Scan for the cell matching the given text and deliver its [x, y] coordinate at center. 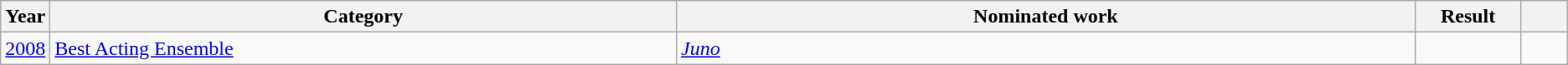
Category [364, 17]
Nominated work [1046, 17]
2008 [25, 48]
Year [25, 17]
Juno [1046, 48]
Result [1467, 17]
Best Acting Ensemble [364, 48]
